Scan for the cell matching the given text and deliver its (x, y) coordinate at center. 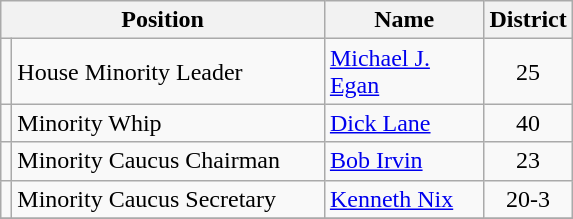
20-3 (528, 199)
Minority Caucus Chairman (168, 161)
Minority Whip (168, 123)
23 (528, 161)
District (528, 20)
40 (528, 123)
Name (404, 20)
Position (163, 20)
House Minority Leader (168, 72)
Dick Lane (404, 123)
Minority Caucus Secretary (168, 199)
Michael J. Egan (404, 72)
Kenneth Nix (404, 199)
Bob Irvin (404, 161)
25 (528, 72)
